From the cell containing the given text, extract its center point as [X, Y] coordinate. 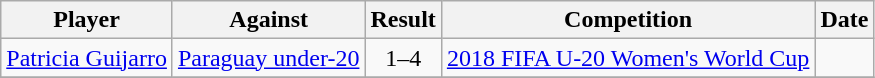
Date [844, 20]
Competition [628, 20]
Patricia Guijarro [87, 58]
Player [87, 20]
Against [268, 20]
Paraguay under-20 [268, 58]
2018 FIFA U-20 Women's World Cup [628, 58]
Result [403, 20]
1–4 [403, 58]
